Locate the cell with the specified text and output its [X, Y] center coordinate. 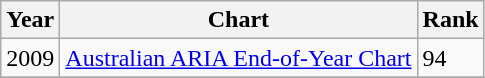
Australian ARIA End-of-Year Chart [238, 58]
Chart [238, 20]
94 [450, 58]
Year [30, 20]
Rank [450, 20]
2009 [30, 58]
